For the text-containing cell, return its midpoint in [X, Y] coordinate format. 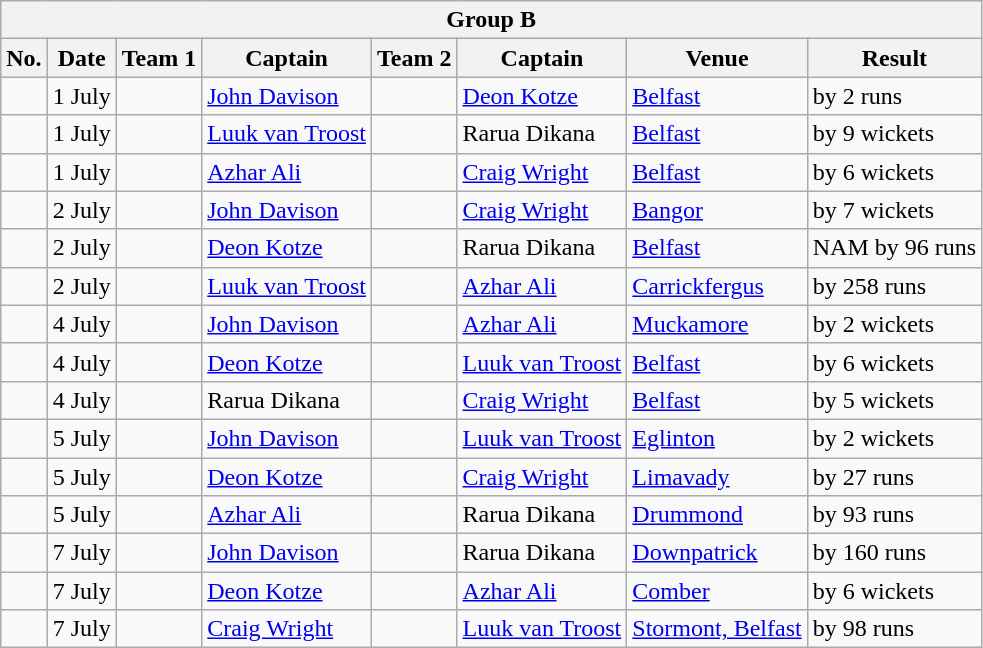
by 98 runs [894, 629]
Team 2 [415, 58]
by 7 wickets [894, 210]
by 160 runs [894, 553]
Downpatrick [717, 553]
by 93 runs [894, 515]
Result [894, 58]
by 9 wickets [894, 134]
NAM by 96 runs [894, 248]
Limavady [717, 477]
by 27 runs [894, 477]
Venue [717, 58]
by 258 runs [894, 286]
by 5 wickets [894, 400]
Comber [717, 591]
Group B [492, 20]
Eglinton [717, 438]
No. [24, 58]
Bangor [717, 210]
Carrickfergus [717, 286]
by 2 runs [894, 96]
Stormont, Belfast [717, 629]
Muckamore [717, 324]
Date [82, 58]
Drummond [717, 515]
Team 1 [159, 58]
